Return (X, Y) of the center of cell containing provided text 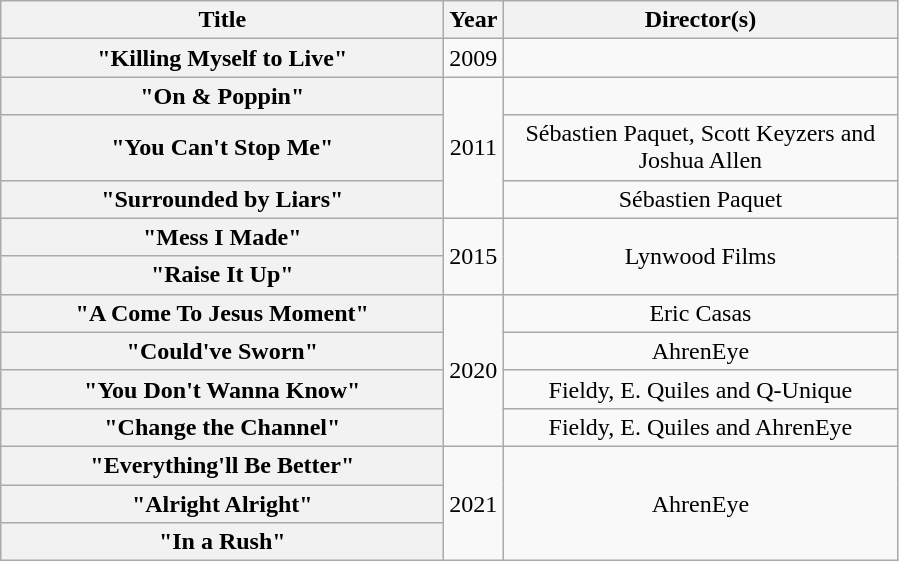
2009 (474, 58)
2011 (474, 148)
"Could've Sworn" (222, 351)
"A Come To Jesus Moment" (222, 313)
Sébastien Paquet (700, 199)
"In a Rush" (222, 542)
Year (474, 20)
2020 (474, 370)
Lynwood Films (700, 256)
"Alright Alright" (222, 503)
"On & Poppin" (222, 96)
2021 (474, 503)
"Killing Myself to Live" (222, 58)
Director(s) (700, 20)
"You Don't Wanna Know" (222, 389)
"Change the Channel" (222, 427)
"Everything'll Be Better" (222, 465)
Fieldy, E. Quiles and Q-Unique (700, 389)
"Surrounded by Liars" (222, 199)
Fieldy, E. Quiles and AhrenEye (700, 427)
Sébastien Paquet, Scott Keyzers and Joshua Allen (700, 148)
Eric Casas (700, 313)
Title (222, 20)
"Mess I Made" (222, 237)
2015 (474, 256)
"Raise It Up" (222, 275)
"You Can't Stop Me" (222, 148)
